Determine the (X, Y) coordinate at the center of the cell enclosing the given text.  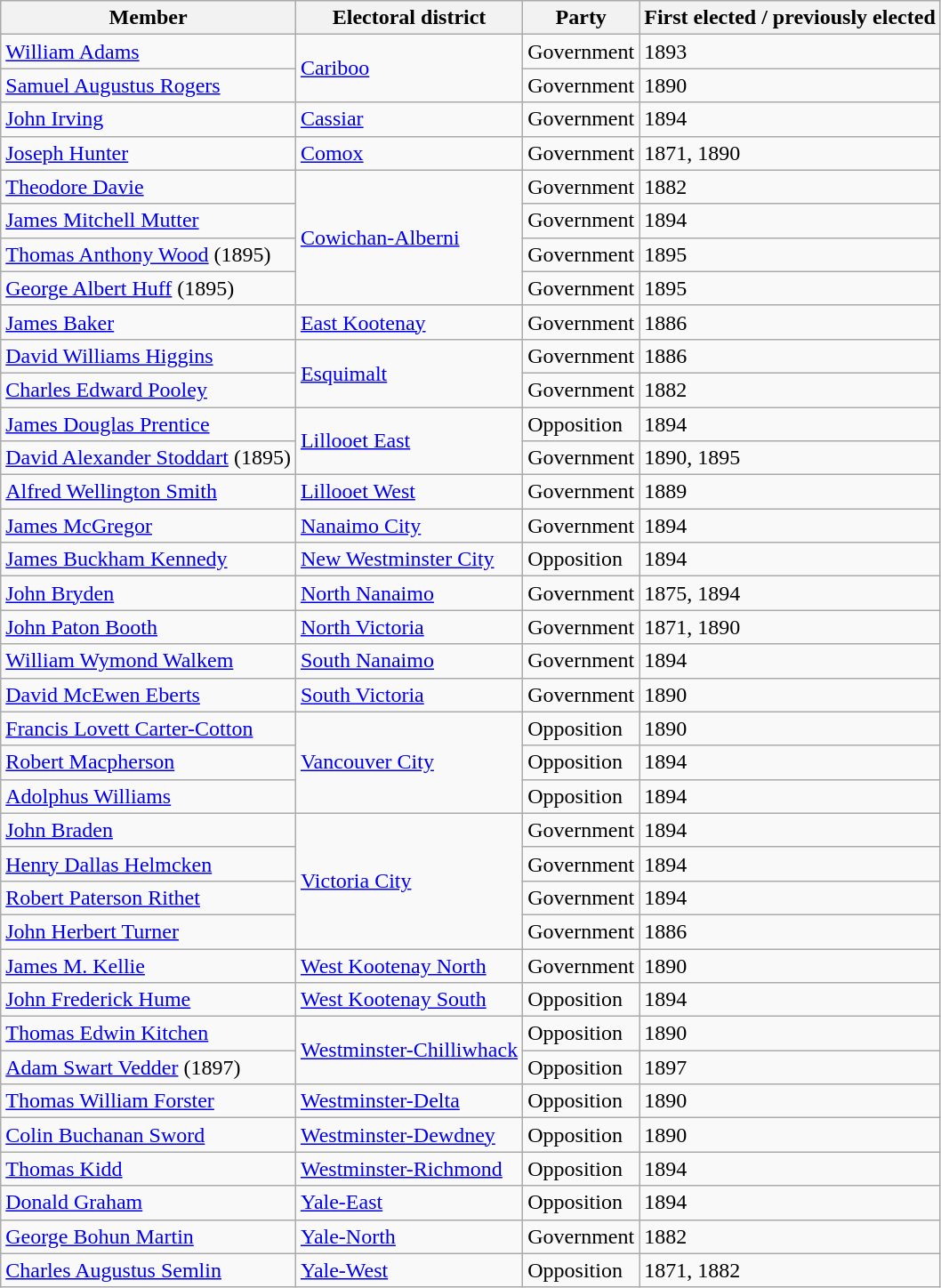
1897 (790, 1067)
Victoria City (409, 881)
Donald Graham (149, 1203)
New Westminster City (409, 559)
Lillooet East (409, 441)
John Bryden (149, 593)
Electoral district (409, 18)
James Mitchell Mutter (149, 221)
George Bohun Martin (149, 1236)
Nanaimo City (409, 526)
William Wymond Walkem (149, 661)
Henry Dallas Helmcken (149, 864)
Thomas Kidd (149, 1169)
Cowichan-Alberni (409, 237)
Westminster-Dewdney (409, 1135)
John Frederick Hume (149, 1000)
East Kootenay (409, 322)
George Albert Huff (1895) (149, 288)
First elected / previously elected (790, 18)
1893 (790, 52)
1889 (790, 492)
Francis Lovett Carter-Cotton (149, 729)
1875, 1894 (790, 593)
Westminster-Delta (409, 1101)
Vancouver City (409, 762)
1871, 1882 (790, 1270)
Westminster-Chilliwhack (409, 1051)
Member (149, 18)
David McEwen Eberts (149, 695)
Alfred Wellington Smith (149, 492)
Esquimalt (409, 373)
Thomas Anthony Wood (1895) (149, 254)
David Williams Higgins (149, 356)
Charles Augustus Semlin (149, 1270)
Cariboo (409, 68)
Thomas Edwin Kitchen (149, 1034)
Theodore Davie (149, 187)
Westminster-Richmond (409, 1169)
South Nanaimo (409, 661)
Yale-East (409, 1203)
Party (582, 18)
Lillooet West (409, 492)
John Irving (149, 119)
Colin Buchanan Sword (149, 1135)
James M. Kellie (149, 965)
Charles Edward Pooley (149, 390)
North Victoria (409, 627)
Thomas William Forster (149, 1101)
Adolphus Williams (149, 796)
Adam Swart Vedder (1897) (149, 1067)
Yale-North (409, 1236)
South Victoria (409, 695)
Robert Paterson Rithet (149, 898)
John Paton Booth (149, 627)
Samuel Augustus Rogers (149, 85)
David Alexander Stoddart (1895) (149, 458)
Comox (409, 153)
James McGregor (149, 526)
William Adams (149, 52)
1890, 1895 (790, 458)
North Nanaimo (409, 593)
Cassiar (409, 119)
West Kootenay North (409, 965)
Robert Macpherson (149, 762)
James Douglas Prentice (149, 424)
Joseph Hunter (149, 153)
John Braden (149, 830)
Yale-West (409, 1270)
James Baker (149, 322)
West Kootenay South (409, 1000)
James Buckham Kennedy (149, 559)
John Herbert Turner (149, 931)
